From the cell containing the given text, extract its center point as [x, y] coordinate. 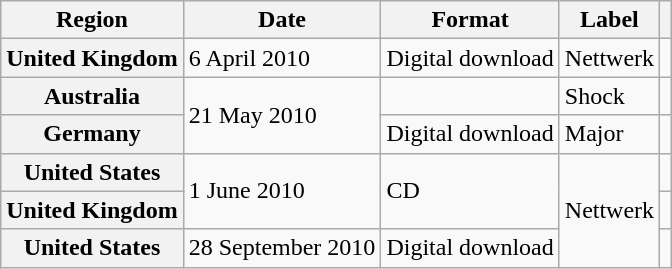
21 May 2010 [282, 115]
1 June 2010 [282, 191]
Australia [92, 96]
CD [470, 191]
Region [92, 20]
28 September 2010 [282, 248]
Germany [92, 134]
Shock [609, 96]
Format [470, 20]
Date [282, 20]
6 April 2010 [282, 58]
Major [609, 134]
Label [609, 20]
